Capture the cell that displays the provided text and extract its [x, y] central coordinate. 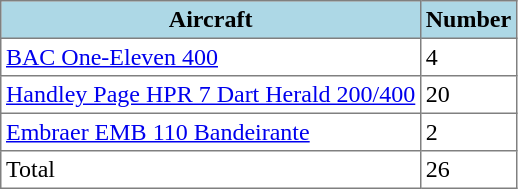
20 [469, 95]
4 [469, 57]
BAC One-Eleven 400 [211, 57]
Handley Page HPR 7 Dart Herald 200/400 [211, 95]
2 [469, 132]
Number [469, 20]
Embraer EMB 110 Bandeirante [211, 132]
Aircraft [211, 20]
26 [469, 170]
Total [211, 170]
